Return [X, Y] of the center of cell containing provided text 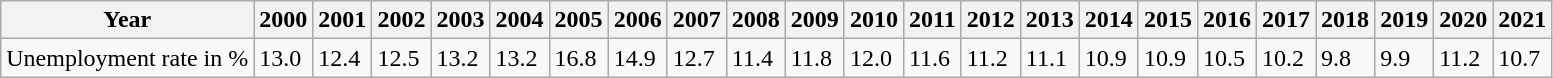
2000 [284, 20]
2018 [1346, 20]
Year [128, 20]
2001 [342, 20]
11.1 [1050, 58]
9.9 [1404, 58]
2017 [1286, 20]
2002 [402, 20]
2006 [638, 20]
10.5 [1226, 58]
2013 [1050, 20]
14.9 [638, 58]
2016 [1226, 20]
2014 [1108, 20]
2007 [696, 20]
2020 [1464, 20]
2011 [932, 20]
2010 [874, 20]
12.7 [696, 58]
2009 [814, 20]
2015 [1168, 20]
9.8 [1346, 58]
13.0 [284, 58]
2005 [578, 20]
2008 [756, 20]
2012 [990, 20]
11.6 [932, 58]
2021 [1522, 20]
2003 [460, 20]
2004 [520, 20]
12.5 [402, 58]
11.4 [756, 58]
12.4 [342, 58]
16.8 [578, 58]
11.8 [814, 58]
10.2 [1286, 58]
2019 [1404, 20]
10.7 [1522, 58]
Unemployment rate in % [128, 58]
12.0 [874, 58]
